Locate the cell with the specified text and output its [x, y] center coordinate. 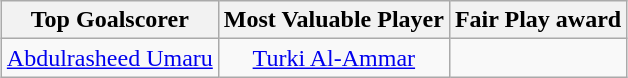
Most Valuable Player [334, 20]
Abdulrasheed Umaru [110, 58]
Fair Play award [538, 20]
Top Goalscorer [110, 20]
Turki Al-Ammar [334, 58]
